Provide the (X, Y) coordinate of the cell's center where the given text is located.  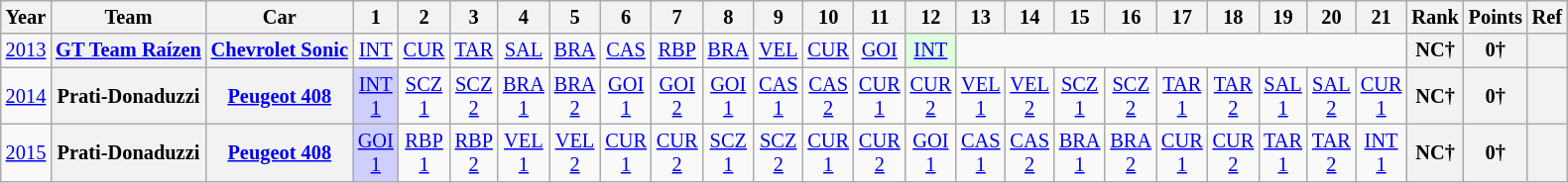
3 (474, 17)
4 (524, 17)
GOI (880, 50)
TAR (474, 50)
10 (828, 17)
14 (1029, 17)
5 (575, 17)
Chevrolet Sonic (280, 50)
GT Team Raízen (129, 50)
GOI2 (677, 96)
20 (1331, 17)
15 (1080, 17)
6 (626, 17)
1 (376, 17)
9 (778, 17)
12 (931, 17)
2014 (26, 96)
Points (1496, 17)
SAL (524, 50)
Car (280, 17)
7 (677, 17)
CAS (626, 50)
19 (1283, 17)
RBP1 (424, 152)
Year (26, 17)
RBP2 (474, 152)
21 (1382, 17)
SAL1 (1283, 96)
RBP (677, 50)
2013 (26, 50)
16 (1131, 17)
18 (1234, 17)
Rank (1434, 17)
SAL2 (1331, 96)
11 (880, 17)
8 (728, 17)
Ref (1547, 17)
17 (1182, 17)
13 (980, 17)
Team (129, 17)
VEL (778, 50)
2015 (26, 152)
2 (424, 17)
